Scan for the cell matching the given text and deliver its (X, Y) coordinate at center. 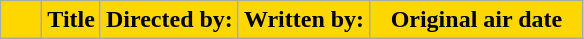
Written by: (304, 20)
Title (72, 20)
Directed by: (169, 20)
Original air date (477, 20)
